Return (X, Y) of the center of cell containing provided text 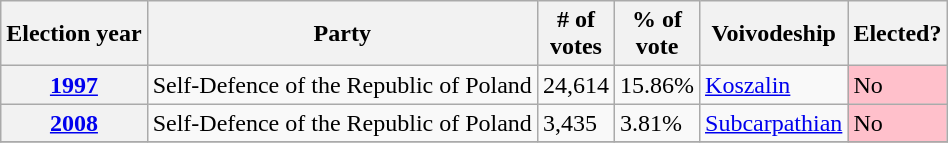
15.86% (656, 85)
Voivodeship (774, 34)
Koszalin (774, 85)
1997 (74, 85)
Elected? (898, 34)
3,435 (576, 123)
Party (342, 34)
3.81% (656, 123)
Subcarpathian (774, 123)
Election year (74, 34)
24,614 (576, 85)
# ofvotes (576, 34)
% ofvote (656, 34)
2008 (74, 123)
